Extract the [X, Y] coordinate from the center of the cell holding the provided text.  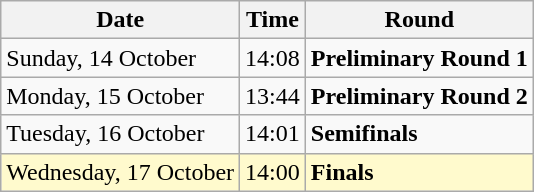
Wednesday, 17 October [120, 172]
Finals [419, 172]
14:08 [273, 58]
Round [419, 20]
Semifinals [419, 134]
14:00 [273, 172]
Monday, 15 October [120, 96]
Sunday, 14 October [120, 58]
Preliminary Round 1 [419, 58]
Time [273, 20]
14:01 [273, 134]
13:44 [273, 96]
Preliminary Round 2 [419, 96]
Tuesday, 16 October [120, 134]
Date [120, 20]
